Return the [X, Y] coordinate for the center point of the cell that contains the specified text.  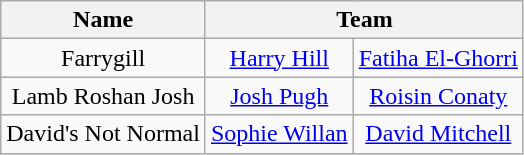
Team [364, 20]
Josh Pugh [279, 96]
David's Not Normal [104, 134]
Sophie Willan [279, 134]
Farrygill [104, 58]
Roisin Conaty [438, 96]
Harry Hill [279, 58]
Name [104, 20]
Fatiha El-Ghorri [438, 58]
Lamb Roshan Josh [104, 96]
David Mitchell [438, 134]
